Search for the cell housing the specified text and yield its (X, Y) center coordinate. 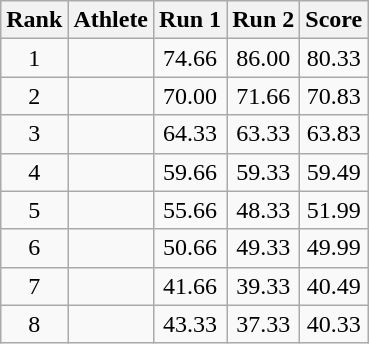
86.00 (264, 58)
5 (34, 210)
48.33 (264, 210)
70.83 (334, 96)
6 (34, 248)
59.66 (190, 172)
49.99 (334, 248)
59.49 (334, 172)
3 (34, 134)
40.49 (334, 286)
74.66 (190, 58)
80.33 (334, 58)
Rank (34, 20)
50.66 (190, 248)
Run 1 (190, 20)
8 (34, 324)
40.33 (334, 324)
70.00 (190, 96)
7 (34, 286)
Run 2 (264, 20)
1 (34, 58)
4 (34, 172)
71.66 (264, 96)
41.66 (190, 286)
55.66 (190, 210)
43.33 (190, 324)
37.33 (264, 324)
64.33 (190, 134)
63.83 (334, 134)
39.33 (264, 286)
63.33 (264, 134)
51.99 (334, 210)
Athlete (111, 20)
59.33 (264, 172)
2 (34, 96)
49.33 (264, 248)
Score (334, 20)
